Pinpoint the cell where the given text exists, returning its [x, y] midpoint coordinate. 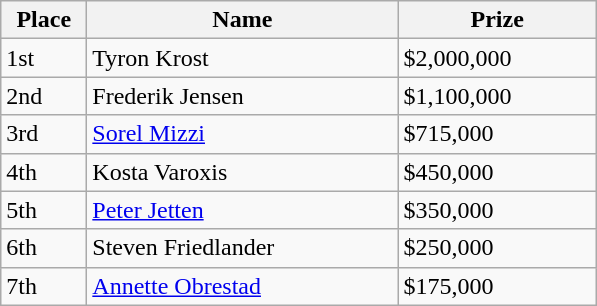
Sorel Mizzi [242, 134]
$1,100,000 [498, 96]
Name [242, 20]
Prize [498, 20]
7th [44, 286]
$450,000 [498, 172]
6th [44, 248]
4th [44, 172]
Steven Friedlander [242, 248]
2nd [44, 96]
$175,000 [498, 286]
3rd [44, 134]
Place [44, 20]
$250,000 [498, 248]
Annette Obrestad [242, 286]
$2,000,000 [498, 58]
Tyron Krost [242, 58]
$715,000 [498, 134]
5th [44, 210]
1st [44, 58]
Peter Jetten [242, 210]
Frederik Jensen [242, 96]
$350,000 [498, 210]
Kosta Varoxis [242, 172]
